Detect which cell encompasses the target text, then output its (x, y) center coordinate. 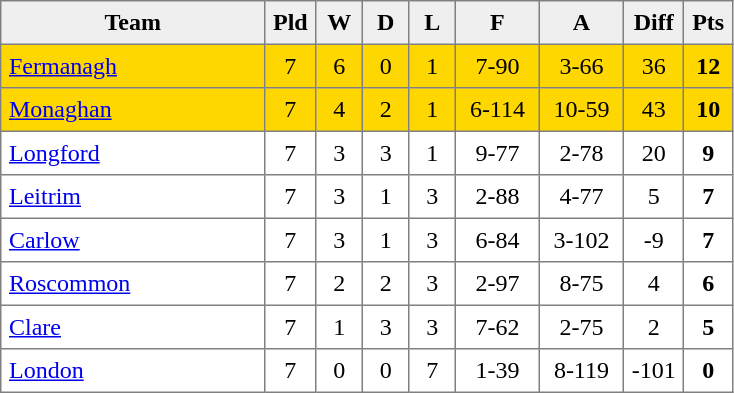
Leitrim (133, 197)
3-66 (581, 66)
6-84 (497, 240)
Team (133, 23)
-9 (653, 240)
2-88 (497, 197)
Longford (133, 153)
D (385, 23)
7-62 (497, 327)
Clare (133, 327)
Monaghan (133, 110)
9 (708, 153)
Fermanagh (133, 66)
A (581, 23)
London (133, 371)
Carlow (133, 240)
10 (708, 110)
F (497, 23)
Pld (290, 23)
-101 (653, 371)
6-114 (497, 110)
36 (653, 66)
20 (653, 153)
Diff (653, 23)
9-77 (497, 153)
2-75 (581, 327)
2-97 (497, 284)
12 (708, 66)
W (339, 23)
10-59 (581, 110)
8-75 (581, 284)
3-102 (581, 240)
7-90 (497, 66)
1-39 (497, 371)
43 (653, 110)
Roscommon (133, 284)
Pts (708, 23)
4-77 (581, 197)
8-119 (581, 371)
2-78 (581, 153)
L (432, 23)
